Find where the given text appears and provide that cell's center as [x, y] coordinate. 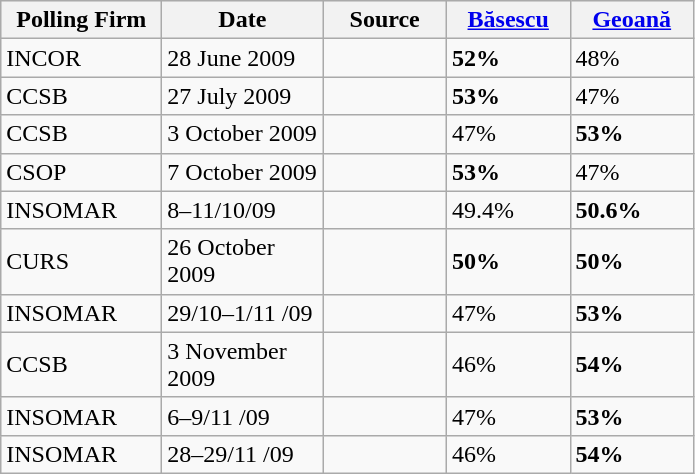
Source [385, 20]
3 November 2009 [242, 364]
29/10–1/11 /09 [242, 313]
26 October 2009 [242, 262]
Date [242, 20]
CURS [82, 262]
27 July 2009 [242, 96]
28 June 2009 [242, 58]
6–9/11 /09 [242, 416]
7 October 2009 [242, 172]
52% [508, 58]
INCOR [82, 58]
3 October 2009 [242, 134]
49.4% [508, 210]
Polling Firm [82, 20]
48% [632, 58]
50.6% [632, 210]
8–11/10/09 [242, 210]
CSOP [82, 172]
Geoană [632, 20]
28–29/11 /09 [242, 454]
Băsescu [508, 20]
